Locate the cell with the specified text and output its (X, Y) center coordinate. 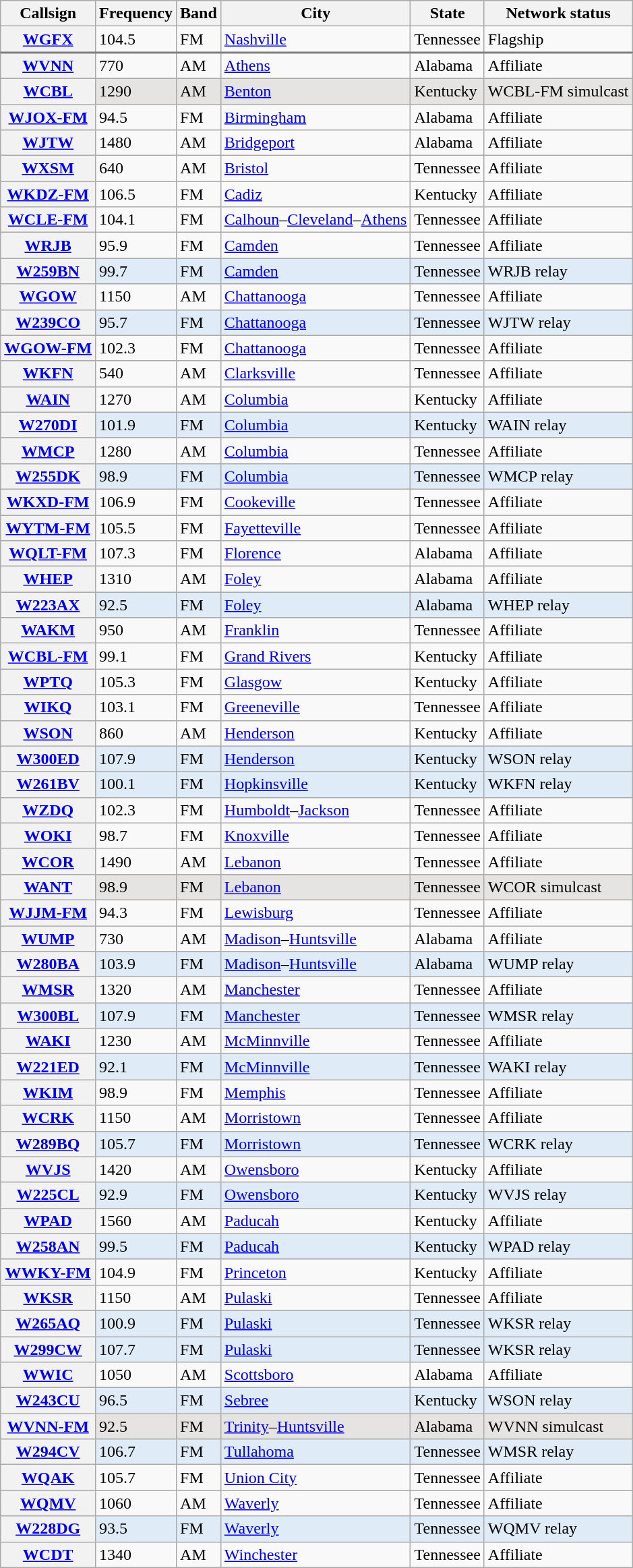
WIKQ (49, 707)
92.1 (136, 1067)
WVJS (49, 1169)
WWIC (49, 1375)
99.5 (136, 1246)
Grand Rivers (315, 656)
103.9 (136, 964)
WKFN relay (558, 784)
W294CV (49, 1452)
WOKI (49, 836)
Flagship (558, 39)
WGFX (49, 39)
106.5 (136, 194)
1310 (136, 579)
Bridgeport (315, 143)
WPAD (49, 1221)
WMCP relay (558, 476)
107.7 (136, 1349)
104.5 (136, 39)
WXSM (49, 169)
1290 (136, 91)
1320 (136, 990)
WVJS relay (558, 1195)
WZDQ (49, 810)
WUMP relay (558, 964)
WAKI relay (558, 1067)
State (448, 13)
Lewisburg (315, 912)
106.9 (136, 502)
Frequency (136, 13)
Benton (315, 91)
950 (136, 631)
WVNN simulcast (558, 1426)
WAIN (49, 399)
1480 (136, 143)
1420 (136, 1169)
103.1 (136, 707)
Glasgow (315, 682)
860 (136, 733)
WCRK relay (558, 1144)
W299CW (49, 1349)
Greeneville (315, 707)
WMCP (49, 451)
640 (136, 169)
Athens (315, 66)
95.7 (136, 322)
WJJM-FM (49, 912)
Fayetteville (315, 528)
WRJB (49, 245)
Sebree (315, 1401)
Cookeville (315, 502)
540 (136, 374)
W270DI (49, 425)
Birmingham (315, 117)
WGOW (49, 297)
Trinity–Huntsville (315, 1426)
93.5 (136, 1529)
W239CO (49, 322)
WQMV (49, 1503)
WVNN-FM (49, 1426)
WKIM (49, 1093)
WAIN relay (558, 425)
WAKI (49, 1041)
WWKY-FM (49, 1272)
Clarksville (315, 374)
WUMP (49, 938)
1490 (136, 861)
105.3 (136, 682)
WPAD relay (558, 1246)
Princeton (315, 1272)
Florence (315, 554)
WYTM-FM (49, 528)
Tullahoma (315, 1452)
1560 (136, 1221)
Calhoun–Cleveland–Athens (315, 220)
94.5 (136, 117)
Hopkinsville (315, 784)
WCBL-FM simulcast (558, 91)
Knoxville (315, 836)
WCBL (49, 91)
106.7 (136, 1452)
WKFN (49, 374)
100.1 (136, 784)
WCRK (49, 1118)
1230 (136, 1041)
WCBL-FM (49, 656)
94.3 (136, 912)
105.5 (136, 528)
WAKM (49, 631)
96.5 (136, 1401)
W265AQ (49, 1323)
WANT (49, 887)
Nashville (315, 39)
107.3 (136, 554)
WCLE-FM (49, 220)
1280 (136, 451)
W258AN (49, 1246)
W300BL (49, 1016)
WSON (49, 733)
Winchester (315, 1555)
1340 (136, 1555)
WHEP relay (558, 605)
Franklin (315, 631)
WPTQ (49, 682)
WVNN (49, 66)
WKDZ-FM (49, 194)
WMSR (49, 990)
WQAK (49, 1478)
Callsign (49, 13)
1270 (136, 399)
WGOW-FM (49, 348)
WHEP (49, 579)
W261BV (49, 784)
W300ED (49, 759)
WKSR (49, 1298)
W221ED (49, 1067)
W280BA (49, 964)
Band (199, 13)
WJTW relay (558, 322)
WCOR (49, 861)
101.9 (136, 425)
Bristol (315, 169)
1050 (136, 1375)
W259BN (49, 271)
WJTW (49, 143)
WQLT-FM (49, 554)
730 (136, 938)
WCOR simulcast (558, 887)
WQMV relay (558, 1529)
Memphis (315, 1093)
1060 (136, 1503)
W255DK (49, 476)
Humboldt–Jackson (315, 810)
W289BQ (49, 1144)
WRJB relay (558, 271)
W243CU (49, 1401)
104.9 (136, 1272)
WJOX-FM (49, 117)
99.1 (136, 656)
99.7 (136, 271)
WKXD-FM (49, 502)
City (315, 13)
95.9 (136, 245)
W225CL (49, 1195)
W228DG (49, 1529)
100.9 (136, 1323)
98.7 (136, 836)
Network status (558, 13)
Union City (315, 1478)
104.1 (136, 220)
W223AX (49, 605)
770 (136, 66)
Scottsboro (315, 1375)
92.9 (136, 1195)
WCDT (49, 1555)
Cadiz (315, 194)
